Find where the given text appears and provide that cell's center as [x, y] coordinate. 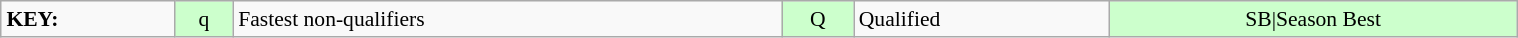
Qualified [982, 19]
q [204, 19]
Fastest non-qualifiers [508, 19]
SB|Season Best [1314, 19]
Q [818, 19]
KEY: [88, 19]
